Extract the (X, Y) coordinate from the center of the cell holding the provided text.  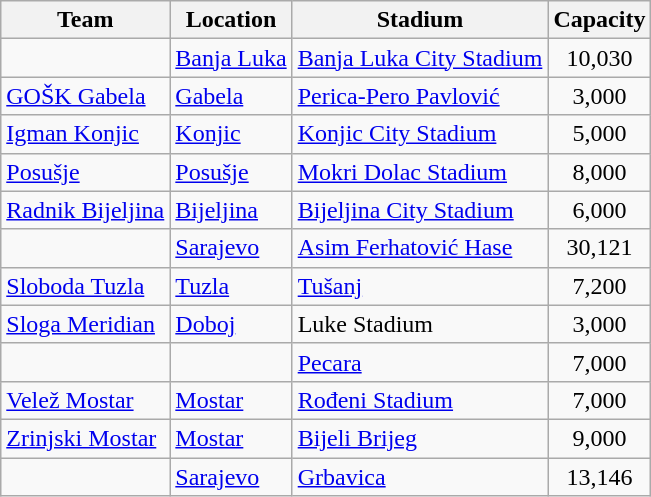
Bijeljina (231, 210)
5,000 (600, 134)
10,030 (600, 58)
Sloboda Tuzla (86, 286)
Team (86, 20)
Velež Mostar (86, 400)
Tušanj (420, 286)
Grbavica (420, 477)
Banja Luka City Stadium (420, 58)
6,000 (600, 210)
Konjic City Stadium (420, 134)
Gabela (231, 96)
Banja Luka (231, 58)
Zrinjski Mostar (86, 438)
8,000 (600, 172)
30,121 (600, 248)
Sloga Meridian (86, 324)
Doboj (231, 324)
7,200 (600, 286)
Bijeli Brijeg (420, 438)
Capacity (600, 20)
Tuzla (231, 286)
Radnik Bijeljina (86, 210)
13,146 (600, 477)
Perica-Pero Pavlović (420, 96)
Mokri Dolac Stadium (420, 172)
Konjic (231, 134)
Location (231, 20)
Stadium (420, 20)
GOŠK Gabela (86, 96)
Bijeljina City Stadium (420, 210)
9,000 (600, 438)
Luke Stadium (420, 324)
Rođeni Stadium (420, 400)
Asim Ferhatović Hase (420, 248)
Pecara (420, 362)
Igman Konjic (86, 134)
